Return the (x, y) coordinate for the center point of the cell that contains the specified text.  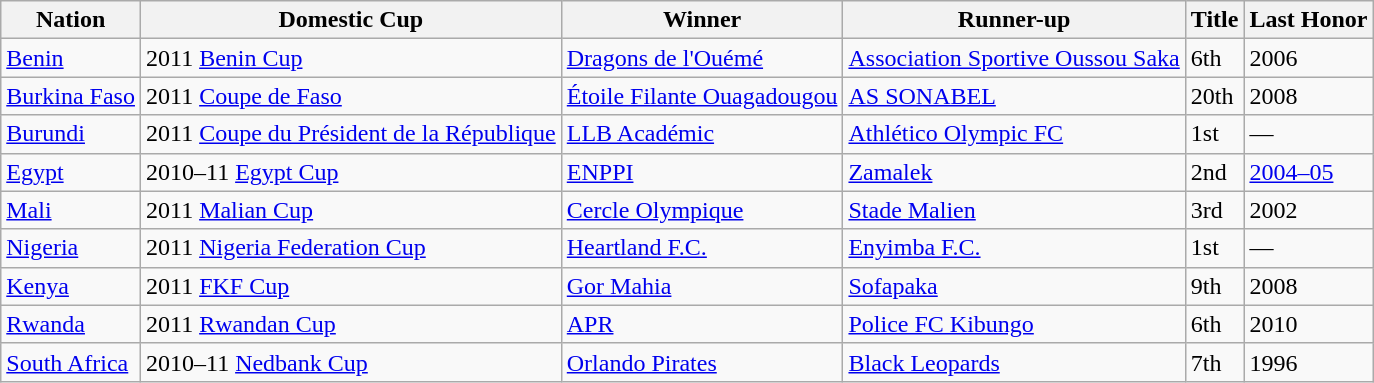
Winner (702, 20)
APR (702, 324)
Zamalek (1014, 172)
7th (1214, 362)
2011 Coupe de Faso (350, 96)
2011 FKF Cup (350, 286)
1996 (1308, 362)
Étoile Filante Ouagadougou (702, 96)
Burkina Faso (71, 96)
2004–05 (1308, 172)
Dragons de l'Ouémé (702, 58)
Orlando Pirates (702, 362)
Nation (71, 20)
Burundi (71, 134)
Runner-up (1014, 20)
2010–11 Egypt Cup (350, 172)
2011 Coupe du Président de la République (350, 134)
Association Sportive Oussou Saka (1014, 58)
Benin (71, 58)
Gor Mahia (702, 286)
South Africa (71, 362)
Heartland F.C. (702, 248)
Stade Malien (1014, 210)
Domestic Cup (350, 20)
LLB Académic (702, 134)
Last Honor (1308, 20)
Kenya (71, 286)
Rwanda (71, 324)
Title (1214, 20)
2010 (1308, 324)
2011 Benin Cup (350, 58)
2006 (1308, 58)
2011 Rwandan Cup (350, 324)
Black Leopards (1014, 362)
2nd (1214, 172)
AS SONABEL (1014, 96)
Nigeria (71, 248)
2011 Malian Cup (350, 210)
9th (1214, 286)
2011 Nigeria Federation Cup (350, 248)
2010–11 Nedbank Cup (350, 362)
Police FC Kibungo (1014, 324)
20th (1214, 96)
ENPPI (702, 172)
3rd (1214, 210)
Mali (71, 210)
Egypt (71, 172)
Sofapaka (1014, 286)
Athlético Olympic FC (1014, 134)
Cercle Olympique (702, 210)
Enyimba F.C. (1014, 248)
2002 (1308, 210)
